From the cell containing the given text, extract its center point as (X, Y) coordinate. 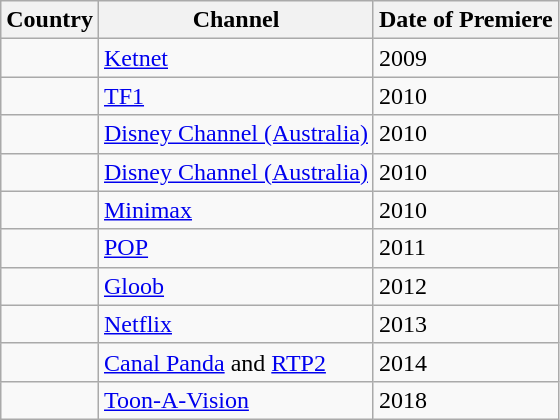
POP (236, 248)
Gloob (236, 286)
2018 (466, 400)
Country (50, 20)
2012 (466, 286)
Ketnet (236, 58)
2011 (466, 248)
2009 (466, 58)
Toon-A-Vision (236, 400)
Date of Premiere (466, 20)
Channel (236, 20)
Minimax (236, 210)
TF1 (236, 96)
2014 (466, 362)
2013 (466, 324)
Netflix (236, 324)
Canal Panda and RTP2 (236, 362)
